Find where the given text appears and provide that cell's center as [X, Y] coordinate. 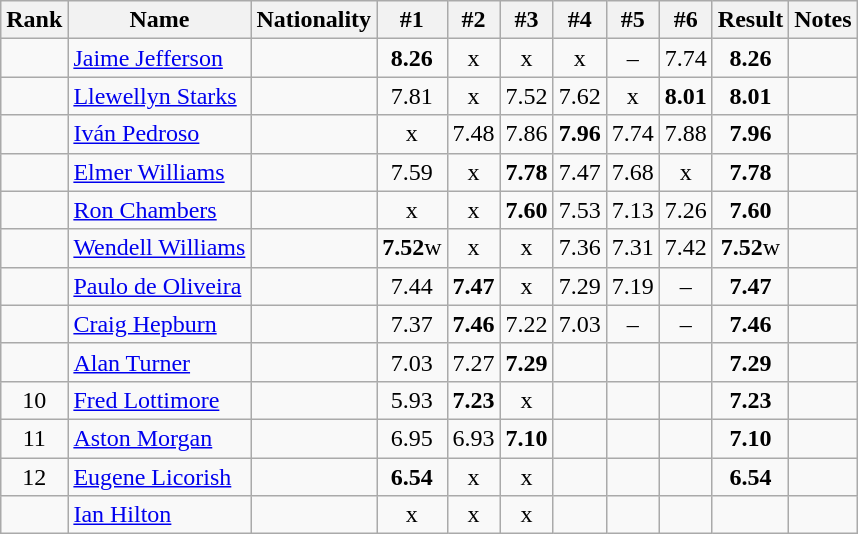
7.88 [686, 134]
Craig Hepburn [160, 324]
Eugene Licorish [160, 477]
#1 [412, 20]
6.95 [412, 438]
7.59 [412, 172]
11 [34, 438]
Wendell Williams [160, 248]
#2 [474, 20]
Iván Pedroso [160, 134]
7.52 [526, 96]
7.13 [632, 210]
7.42 [686, 248]
#3 [526, 20]
12 [34, 477]
7.37 [412, 324]
Rank [34, 20]
7.48 [474, 134]
7.27 [474, 362]
7.26 [686, 210]
7.68 [632, 172]
Result [750, 20]
Fred Lottimore [160, 400]
7.62 [580, 96]
Paulo de Oliveira [160, 286]
Notes [823, 20]
Ron Chambers [160, 210]
7.36 [580, 248]
Ian Hilton [160, 515]
Name [160, 20]
#4 [580, 20]
7.19 [632, 286]
Llewellyn Starks [160, 96]
7.81 [412, 96]
7.53 [580, 210]
7.22 [526, 324]
6.93 [474, 438]
Elmer Williams [160, 172]
7.44 [412, 286]
Aston Morgan [160, 438]
Jaime Jefferson [160, 58]
7.31 [632, 248]
5.93 [412, 400]
#5 [632, 20]
Nationality [314, 20]
10 [34, 400]
#6 [686, 20]
7.86 [526, 134]
Alan Turner [160, 362]
